Return (X, Y) of the center of cell containing provided text 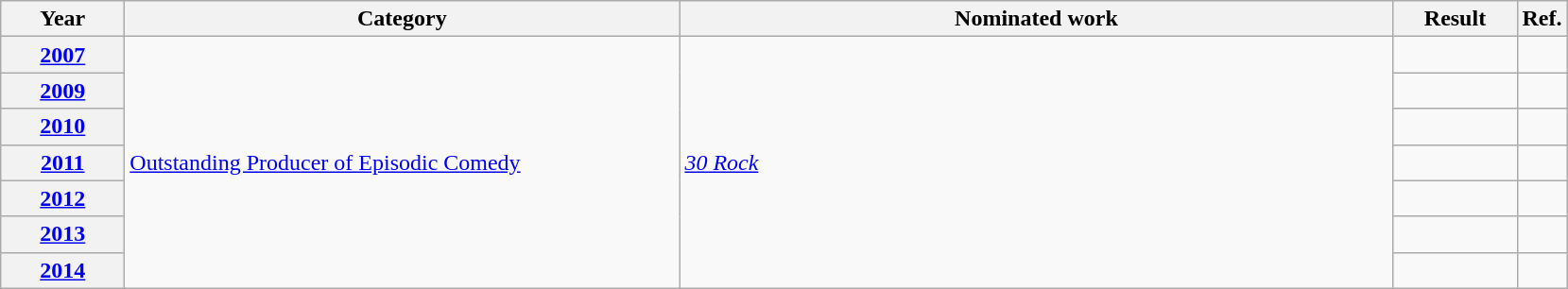
Outstanding Producer of Episodic Comedy (403, 162)
2014 (62, 270)
2012 (62, 198)
2010 (62, 127)
2013 (62, 234)
2011 (62, 162)
Year (62, 19)
Ref. (1542, 19)
Category (403, 19)
Result (1456, 19)
2009 (62, 91)
30 Rock (1036, 162)
2007 (62, 55)
Nominated work (1036, 19)
